Return (x, y) of the center of cell containing provided text 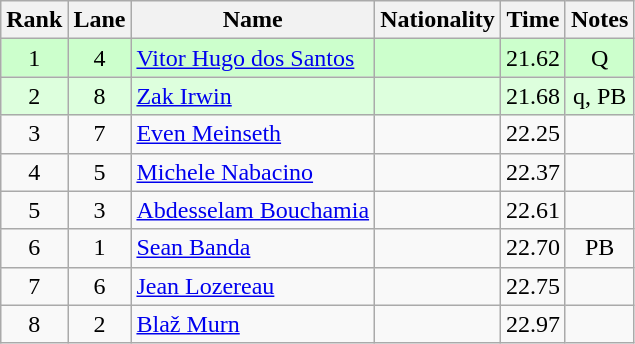
Q (599, 58)
Vitor Hugo dos Santos (253, 58)
Abdesselam Bouchamia (253, 210)
22.70 (532, 248)
21.68 (532, 96)
Lane (100, 20)
Time (532, 20)
Rank (34, 20)
22.61 (532, 210)
22.37 (532, 172)
22.97 (532, 324)
Nationality (438, 20)
22.25 (532, 134)
Michele Nabacino (253, 172)
Name (253, 20)
PB (599, 248)
Blaž Murn (253, 324)
Jean Lozereau (253, 286)
Zak Irwin (253, 96)
q, PB (599, 96)
21.62 (532, 58)
22.75 (532, 286)
Notes (599, 20)
Sean Banda (253, 248)
Even Meinseth (253, 134)
